Scan for the cell matching the given text and deliver its (x, y) coordinate at center. 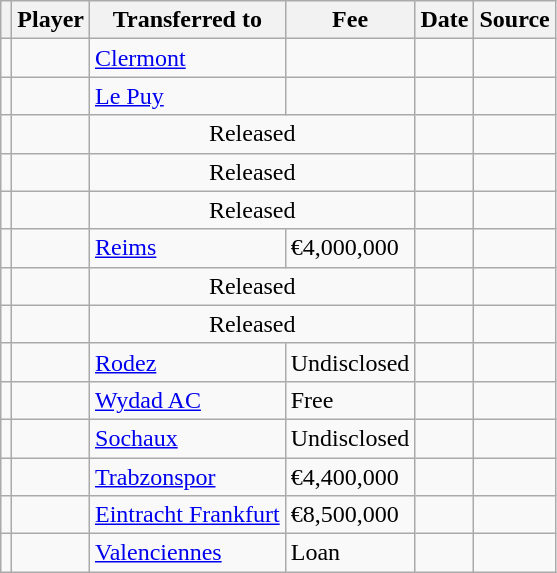
Date (444, 20)
Source (514, 20)
€4,000,000 (350, 248)
Eintracht Frankfurt (188, 515)
Transferred to (188, 20)
Valenciennes (188, 553)
Wydad AC (188, 400)
Loan (350, 553)
Free (350, 400)
Reims (188, 248)
Clermont (188, 58)
Player (51, 20)
Fee (350, 20)
Rodez (188, 362)
€8,500,000 (350, 515)
€4,400,000 (350, 477)
Le Puy (188, 96)
Sochaux (188, 438)
Trabzonspor (188, 477)
